Search for the cell housing the specified text and yield its [x, y] center coordinate. 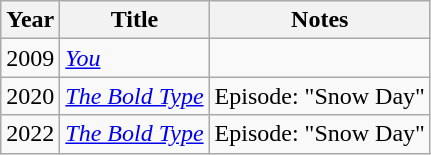
Notes [320, 20]
2009 [30, 58]
Year [30, 20]
Title [134, 20]
2022 [30, 134]
You [134, 58]
2020 [30, 96]
